Return (X, Y) of the center of cell containing provided text 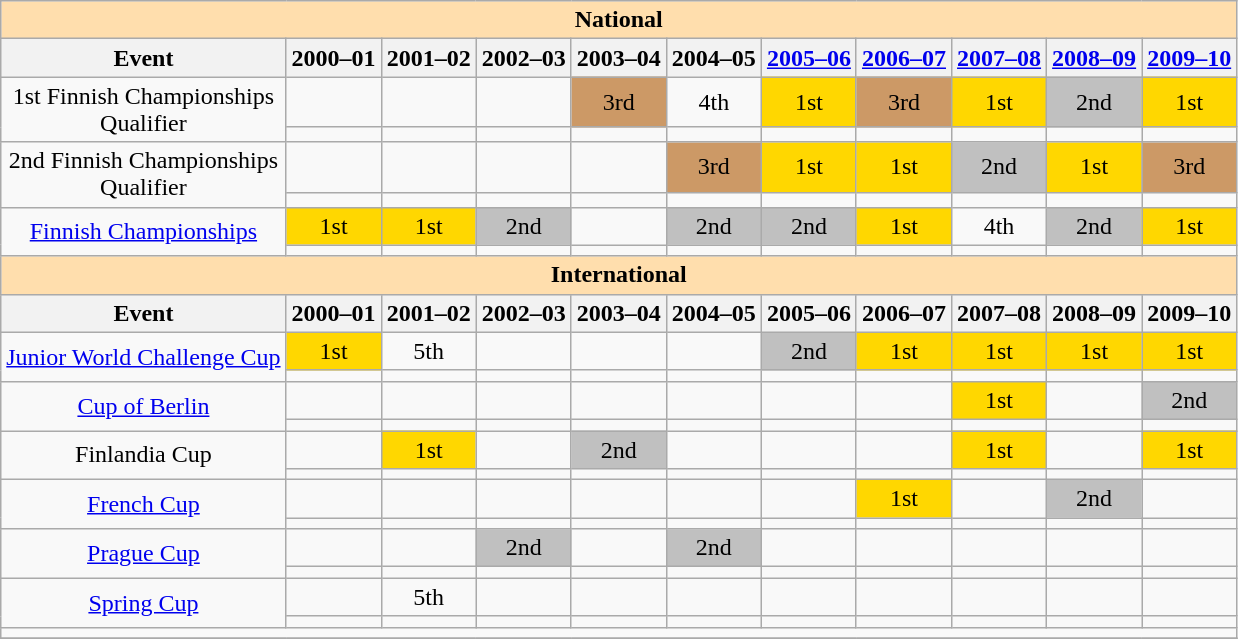
Junior World Challenge Cup (144, 356)
2nd Finnish ChampionshipsQualifier (144, 174)
1st Finnish ChampionshipsQualifier (144, 110)
International (619, 275)
National (619, 20)
Spring Cup (144, 602)
Finlandia Cup (144, 454)
Prague Cup (144, 554)
Cup of Berlin (144, 406)
Finnish Championships (144, 232)
French Cup (144, 504)
